Return the (X, Y) coordinate for the center point of the cell that contains the specified text.  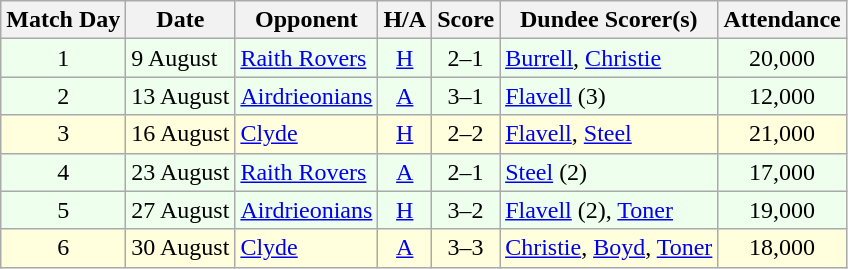
3–1 (466, 96)
H/A (405, 20)
18,000 (782, 248)
13 August (180, 96)
Dundee Scorer(s) (609, 20)
Flavell (3) (609, 96)
2–2 (466, 134)
Christie, Boyd, Toner (609, 248)
Steel (2) (609, 172)
17,000 (782, 172)
2 (64, 96)
5 (64, 210)
6 (64, 248)
Match Day (64, 20)
Attendance (782, 20)
1 (64, 58)
Score (466, 20)
23 August (180, 172)
4 (64, 172)
20,000 (782, 58)
Flavell, Steel (609, 134)
Date (180, 20)
16 August (180, 134)
Burrell, Christie (609, 58)
27 August (180, 210)
21,000 (782, 134)
12,000 (782, 96)
Flavell (2), Toner (609, 210)
3–3 (466, 248)
9 August (180, 58)
3 (64, 134)
30 August (180, 248)
19,000 (782, 210)
3–2 (466, 210)
Opponent (306, 20)
